Identify which cell holds the provided text, then report its (x, y) central coordinate. 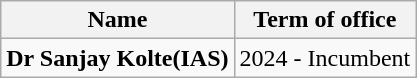
Dr Sanjay Kolte(IAS) (118, 58)
Term of office (325, 20)
2024 - Incumbent (325, 58)
Name (118, 20)
